Capture the cell that displays the provided text and extract its (X, Y) central coordinate. 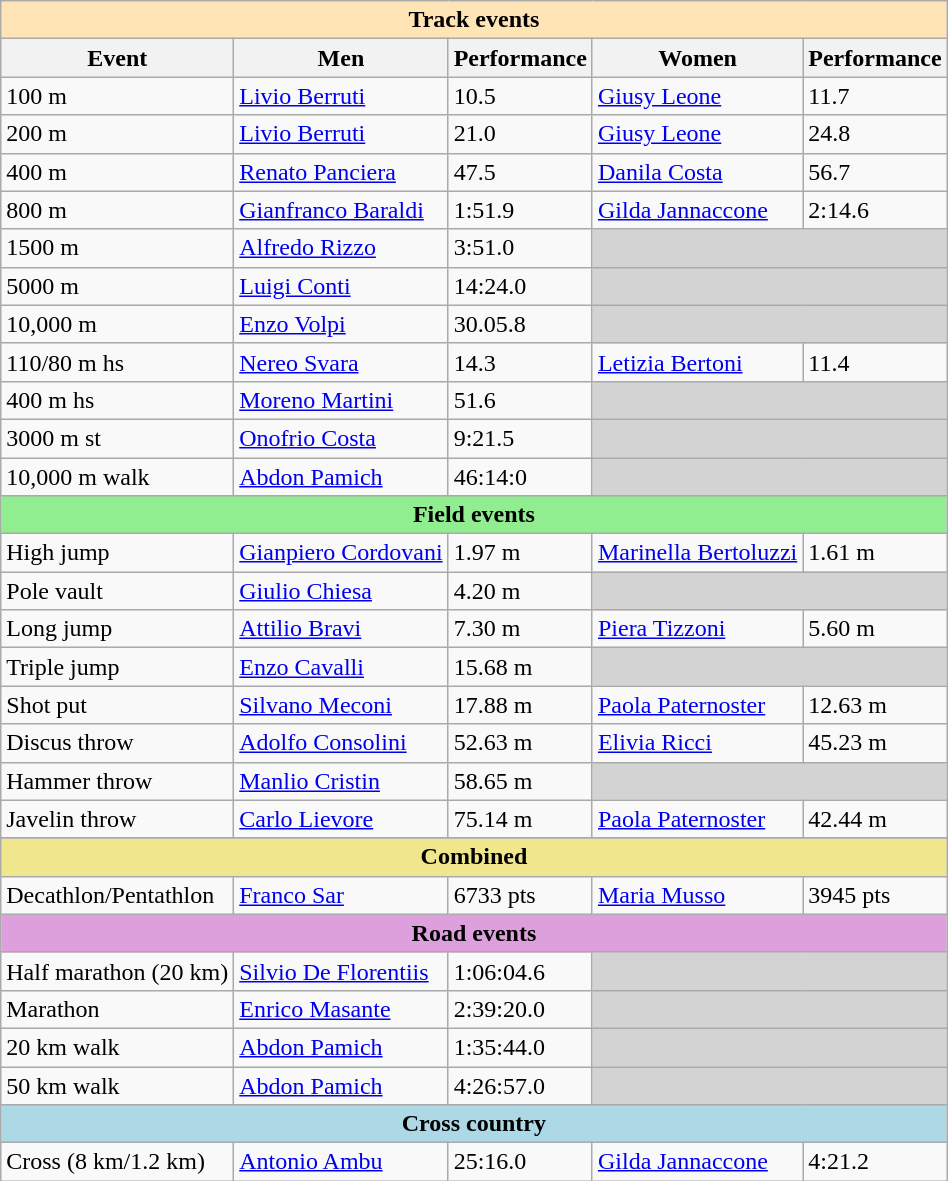
1:06:04.6 (520, 971)
30.05.8 (520, 324)
Attilio Bravi (341, 629)
4:26:57.0 (520, 1085)
11.7 (875, 96)
Pole vault (118, 591)
Women (697, 58)
50 km walk (118, 1085)
4.20 m (520, 591)
Moreno Martini (341, 400)
2:14.6 (875, 210)
Cross country (474, 1124)
Enrico Masante (341, 1009)
15.68 m (520, 667)
Men (341, 58)
800 m (118, 210)
Gianfranco Baraldi (341, 210)
Nereo Svara (341, 362)
200 m (118, 134)
51.6 (520, 400)
5.60 m (875, 629)
10.5 (520, 96)
400 m (118, 172)
Field events (474, 515)
Combined (474, 857)
Shot put (118, 705)
10,000 m walk (118, 477)
24.8 (875, 134)
Antonio Ambu (341, 1162)
1:51.9 (520, 210)
Enzo Cavalli (341, 667)
Onofrio Costa (341, 438)
1:35:44.0 (520, 1047)
Track events (474, 20)
4:21.2 (875, 1162)
Silvio De Florentiis (341, 971)
56.7 (875, 172)
75.14 m (520, 819)
58.65 m (520, 781)
Manlio Cristin (341, 781)
High jump (118, 553)
Marinella Bertoluzzi (697, 553)
47.5 (520, 172)
Piera Tizzoni (697, 629)
14:24.0 (520, 286)
3:51.0 (520, 248)
Giulio Chiesa (341, 591)
Adolfo Consolini (341, 743)
1500 m (118, 248)
20 km walk (118, 1047)
Cross (8 km/1.2 km) (118, 1162)
100 m (118, 96)
Half marathon (20 km) (118, 971)
Franco Sar (341, 895)
11.4 (875, 362)
Javelin throw (118, 819)
Elivia Ricci (697, 743)
110/80 m hs (118, 362)
Road events (474, 933)
Long jump (118, 629)
10,000 m (118, 324)
Carlo Lievore (341, 819)
42.44 m (875, 819)
Marathon (118, 1009)
Decathlon/Pentathlon (118, 895)
Hammer throw (118, 781)
6733 pts (520, 895)
46:14:0 (520, 477)
25:16.0 (520, 1162)
14.3 (520, 362)
17.88 m (520, 705)
12.63 m (875, 705)
1.97 m (520, 553)
Maria Musso (697, 895)
Luigi Conti (341, 286)
Alfredo Rizzo (341, 248)
Silvano Meconi (341, 705)
Danila Costa (697, 172)
Event (118, 58)
Gianpiero Cordovani (341, 553)
52.63 m (520, 743)
3945 pts (875, 895)
45.23 m (875, 743)
Triple jump (118, 667)
5000 m (118, 286)
9:21.5 (520, 438)
Enzo Volpi (341, 324)
1.61 m (875, 553)
Discus throw (118, 743)
400 m hs (118, 400)
7.30 m (520, 629)
21.0 (520, 134)
3000 m st (118, 438)
Letizia Bertoni (697, 362)
2:39:20.0 (520, 1009)
Renato Panciera (341, 172)
